Output the (X, Y) coordinate of the center of the cell containing the given text.  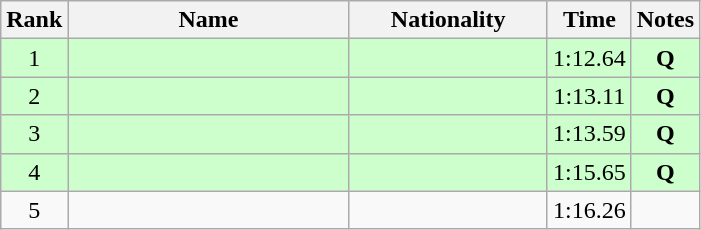
1:15.65 (589, 172)
1:16.26 (589, 210)
Nationality (448, 20)
1 (34, 58)
Name (208, 20)
5 (34, 210)
Time (589, 20)
Notes (665, 20)
1:13.11 (589, 96)
2 (34, 96)
1:12.64 (589, 58)
3 (34, 134)
1:13.59 (589, 134)
Rank (34, 20)
4 (34, 172)
